For the text-containing cell, return its midpoint in (X, Y) coordinate format. 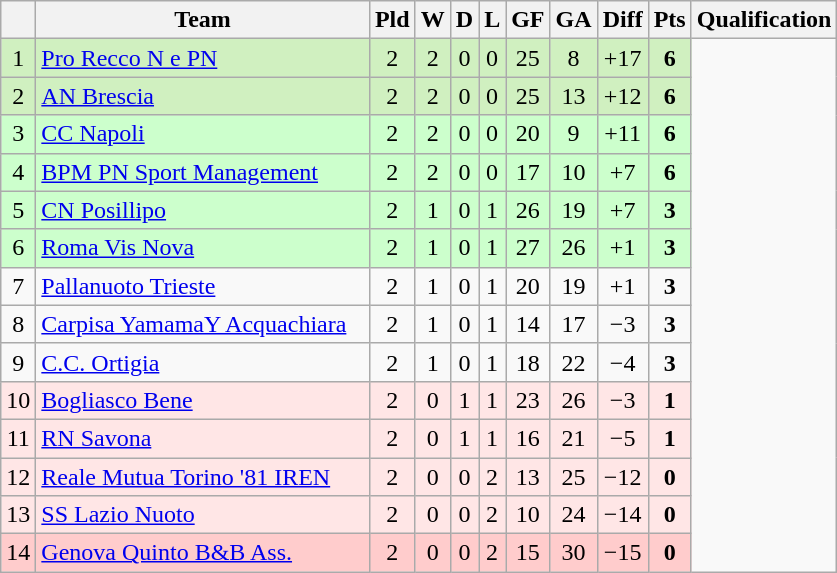
23 (528, 400)
BPM PN Sport Management (203, 172)
5 (18, 210)
27 (528, 248)
12 (18, 477)
−4 (622, 362)
−12 (622, 477)
−5 (622, 438)
22 (574, 362)
+12 (622, 96)
24 (574, 515)
15 (528, 553)
GF (528, 20)
AN Brescia (203, 96)
Carpisa YamamaY Acquachiara (203, 324)
Team (203, 20)
Genova Quinto B&B Ass. (203, 553)
L (492, 20)
Pro Recco N e PN (203, 58)
Bogliasco Bene (203, 400)
CC Napoli (203, 134)
+17 (622, 58)
RN Savona (203, 438)
−15 (622, 553)
Roma Vis Nova (203, 248)
−14 (622, 515)
Pld (392, 20)
GA (574, 20)
Pts (670, 20)
CN Posillipo (203, 210)
30 (574, 553)
C.C. Ortigia (203, 362)
Qualification (764, 20)
7 (18, 286)
4 (18, 172)
D (464, 20)
16 (528, 438)
Diff (622, 20)
21 (574, 438)
SS Lazio Nuoto (203, 515)
Pallanuoto Trieste (203, 286)
11 (18, 438)
Reale Mutua Torino '81 IREN (203, 477)
W (432, 20)
+11 (622, 134)
18 (528, 362)
